Identify which cell holds the provided text, then report its [X, Y] central coordinate. 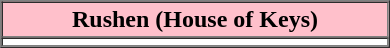
Rushen (House of Keys) [196, 20]
